Search for the cell housing the specified text and yield its (X, Y) center coordinate. 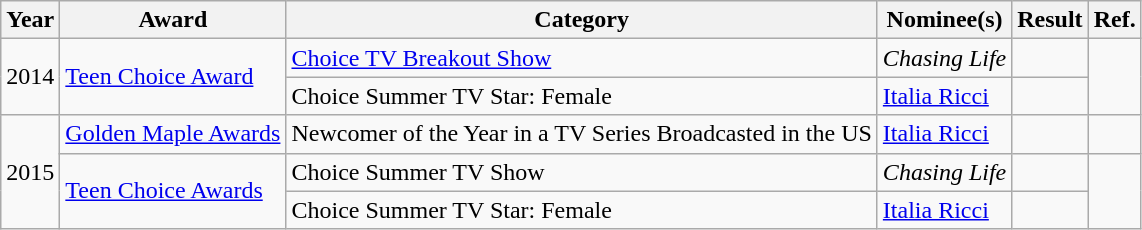
Teen Choice Awards (173, 191)
Choice Summer TV Show (582, 172)
2014 (30, 77)
Year (30, 20)
Nominee(s) (944, 20)
2015 (30, 172)
Award (173, 20)
Result (1050, 20)
Golden Maple Awards (173, 134)
Teen Choice Award (173, 77)
Ref. (1114, 20)
Choice TV Breakout Show (582, 58)
Newcomer of the Year in a TV Series Broadcasted in the US (582, 134)
Category (582, 20)
